Search for the cell housing the specified text and yield its (x, y) center coordinate. 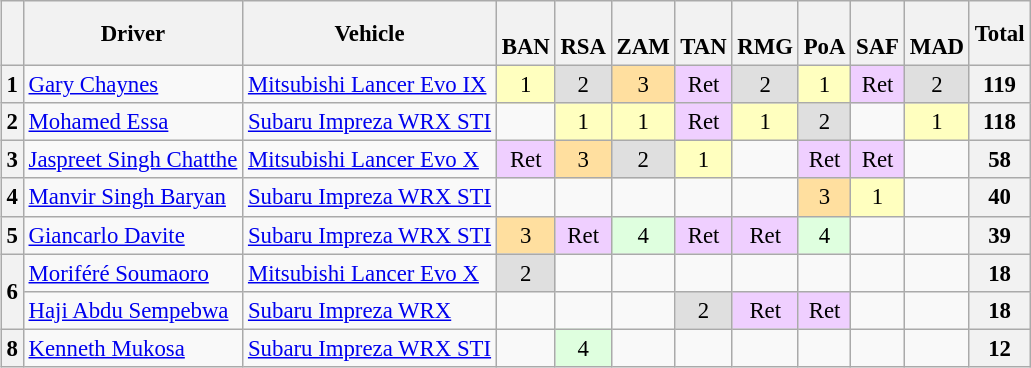
TAN (704, 34)
Subaru Impreza WRX (370, 310)
Haji Abdu Sempebwa (132, 310)
Total (999, 34)
Mitsubishi Lancer Evo IX (370, 85)
119 (999, 85)
58 (999, 160)
PoA (824, 34)
6 (12, 292)
Mohamed Essa (132, 122)
12 (999, 348)
5 (12, 235)
MAD (936, 34)
8 (12, 348)
Giancarlo Davite (132, 235)
Driver (132, 34)
39 (999, 235)
118 (999, 122)
Jaspreet Singh Chatthe (132, 160)
Manvir Singh Baryan (132, 197)
Gary Chaynes (132, 85)
40 (999, 197)
RSA (583, 34)
Kenneth Mukosa (132, 348)
Vehicle (370, 34)
RMG (765, 34)
BAN (526, 34)
ZAM (643, 34)
Moriféré Soumaoro (132, 273)
SAF (878, 34)
